Search for the cell housing the specified text and yield its [x, y] center coordinate. 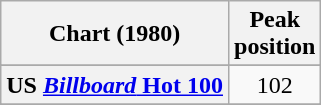
102 [275, 85]
Peakposition [275, 34]
Chart (1980) [115, 34]
US Billboard Hot 100 [115, 85]
